Find where the given text appears and provide that cell's center as (x, y) coordinate. 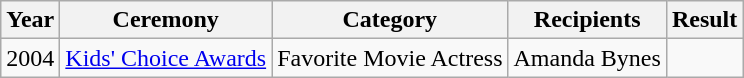
Favorite Movie Actress (390, 58)
Recipients (587, 20)
Amanda Bynes (587, 58)
Category (390, 20)
Ceremony (166, 20)
Year (30, 20)
Result (704, 20)
Kids' Choice Awards (166, 58)
2004 (30, 58)
